Determine the [x, y] coordinate at the center of the cell enclosing the given text.  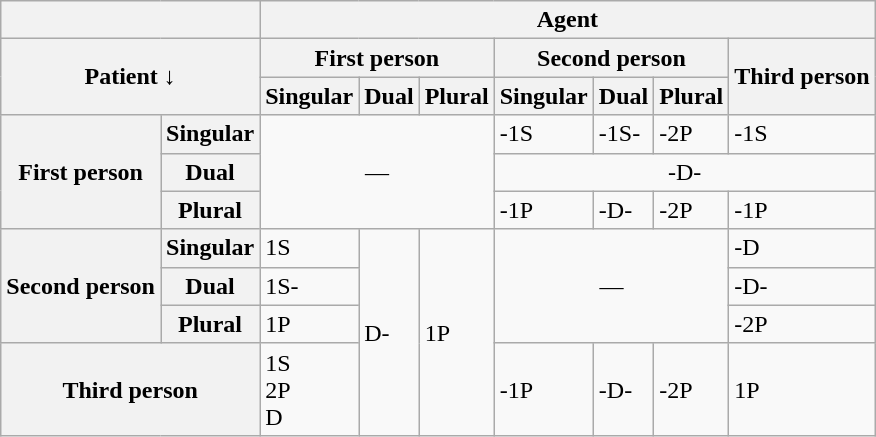
1S- [310, 286]
Patient ↓ [130, 77]
Agent [568, 20]
-1S- [623, 134]
D- [389, 332]
-D [802, 248]
1S [310, 248]
1S 2P D [310, 389]
